Locate the cell with the specified text and output its [X, Y] center coordinate. 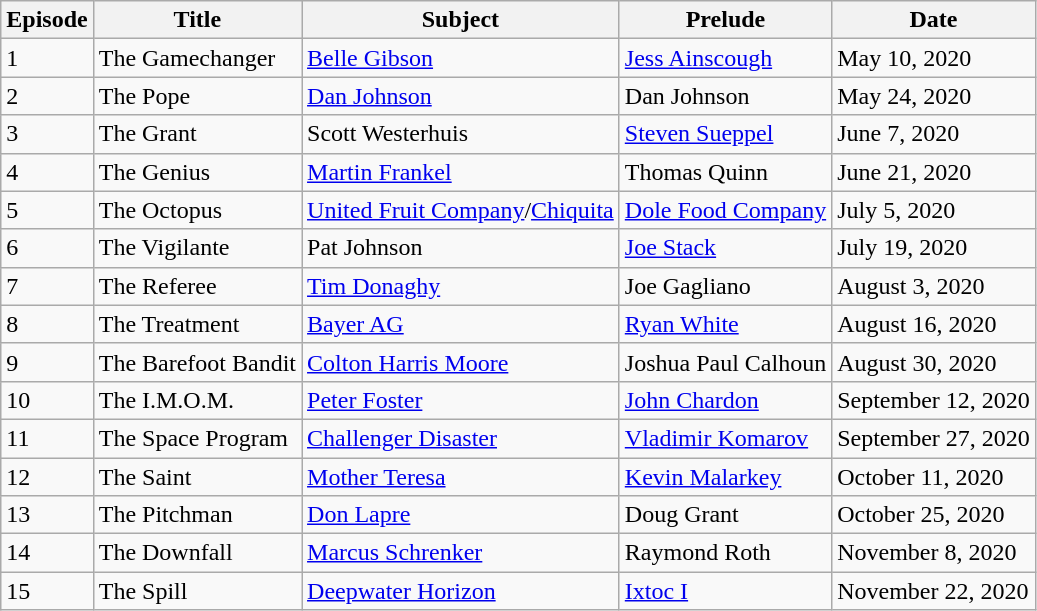
Ryan White [725, 324]
Joe Stack [725, 248]
Ixtoc I [725, 591]
Marcus Schrenker [461, 553]
Prelude [725, 20]
August 16, 2020 [934, 324]
5 [47, 210]
October 11, 2020 [934, 477]
June 7, 2020 [934, 134]
July 19, 2020 [934, 248]
Belle Gibson [461, 58]
June 21, 2020 [934, 172]
Subject [461, 20]
7 [47, 286]
May 10, 2020 [934, 58]
The Space Program [197, 438]
July 5, 2020 [934, 210]
Mother Teresa [461, 477]
The Pope [197, 96]
The I.M.O.M. [197, 400]
Don Lapre [461, 515]
September 27, 2020 [934, 438]
August 3, 2020 [934, 286]
November 22, 2020 [934, 591]
Date [934, 20]
Vladimir Komarov [725, 438]
May 24, 2020 [934, 96]
The Gamechanger [197, 58]
The Referee [197, 286]
9 [47, 362]
Thomas Quinn [725, 172]
Kevin Malarkey [725, 477]
John Chardon [725, 400]
4 [47, 172]
September 12, 2020 [934, 400]
13 [47, 515]
Scott Westerhuis [461, 134]
11 [47, 438]
8 [47, 324]
Peter Foster [461, 400]
Joe Gagliano [725, 286]
Bayer AG [461, 324]
United Fruit Company/Chiquita [461, 210]
The Downfall [197, 553]
Colton Harris Moore [461, 362]
2 [47, 96]
The Genius [197, 172]
1 [47, 58]
Martin Frankel [461, 172]
August 30, 2020 [934, 362]
Challenger Disaster [461, 438]
The Treatment [197, 324]
Episode [47, 20]
10 [47, 400]
October 25, 2020 [934, 515]
Dole Food Company [725, 210]
6 [47, 248]
15 [47, 591]
The Saint [197, 477]
Title [197, 20]
Pat Johnson [461, 248]
The Grant [197, 134]
The Barefoot Bandit [197, 362]
The Vigilante [197, 248]
November 8, 2020 [934, 553]
3 [47, 134]
Tim Donaghy [461, 286]
Raymond Roth [725, 553]
The Spill [197, 591]
The Octopus [197, 210]
12 [47, 477]
Doug Grant [725, 515]
14 [47, 553]
Joshua Paul Calhoun [725, 362]
Deepwater Horizon [461, 591]
Steven Sueppel [725, 134]
The Pitchman [197, 515]
Jess Ainscough [725, 58]
